Find where the given text appears and provide that cell's center as (X, Y) coordinate. 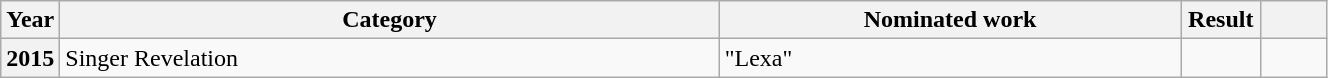
"Lexa" (950, 58)
2015 (30, 58)
Result (1221, 20)
Singer Revelation (390, 58)
Nominated work (950, 20)
Category (390, 20)
Year (30, 20)
